Scan for the cell matching the given text and deliver its [x, y] coordinate at center. 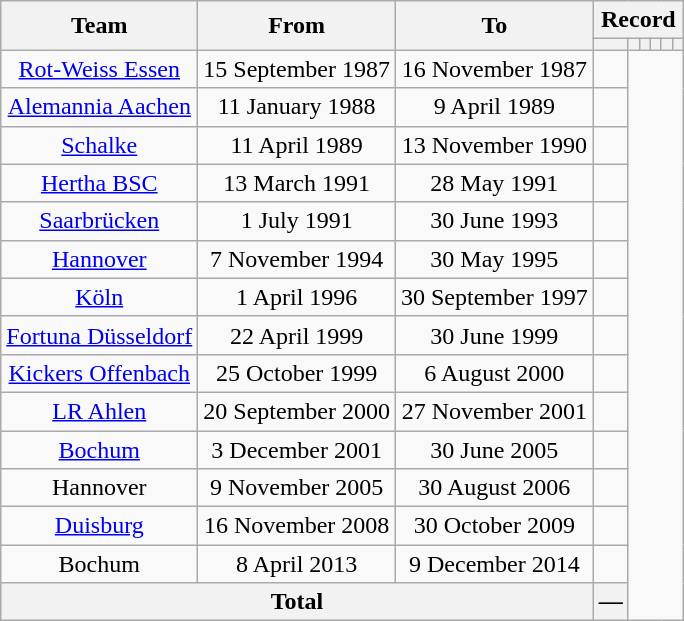
Kickers Offenbach [100, 373]
Schalke [100, 145]
30 June 1999 [494, 335]
30 August 2006 [494, 488]
30 October 2009 [494, 526]
Total [297, 602]
8 April 2013 [297, 564]
From [297, 26]
16 November 1987 [494, 69]
22 April 1999 [297, 335]
30 May 1995 [494, 259]
9 April 1989 [494, 107]
30 June 2005 [494, 449]
13 November 1990 [494, 145]
15 September 1987 [297, 69]
11 April 1989 [297, 145]
Saarbrücken [100, 221]
LR Ahlen [100, 411]
Duisburg [100, 526]
9 December 2014 [494, 564]
— [610, 602]
Team [100, 26]
9 November 2005 [297, 488]
20 September 2000 [297, 411]
Köln [100, 297]
Fortuna Düsseldorf [100, 335]
30 September 1997 [494, 297]
1 July 1991 [297, 221]
1 April 1996 [297, 297]
Rot-Weiss Essen [100, 69]
7 November 1994 [297, 259]
6 August 2000 [494, 373]
Record [638, 20]
25 October 1999 [297, 373]
13 March 1991 [297, 183]
30 June 1993 [494, 221]
16 November 2008 [297, 526]
Alemannia Aachen [100, 107]
Hertha BSC [100, 183]
11 January 1988 [297, 107]
3 December 2001 [297, 449]
To [494, 26]
28 May 1991 [494, 183]
27 November 2001 [494, 411]
